Output the [X, Y] coordinate of the center of the cell containing the given text.  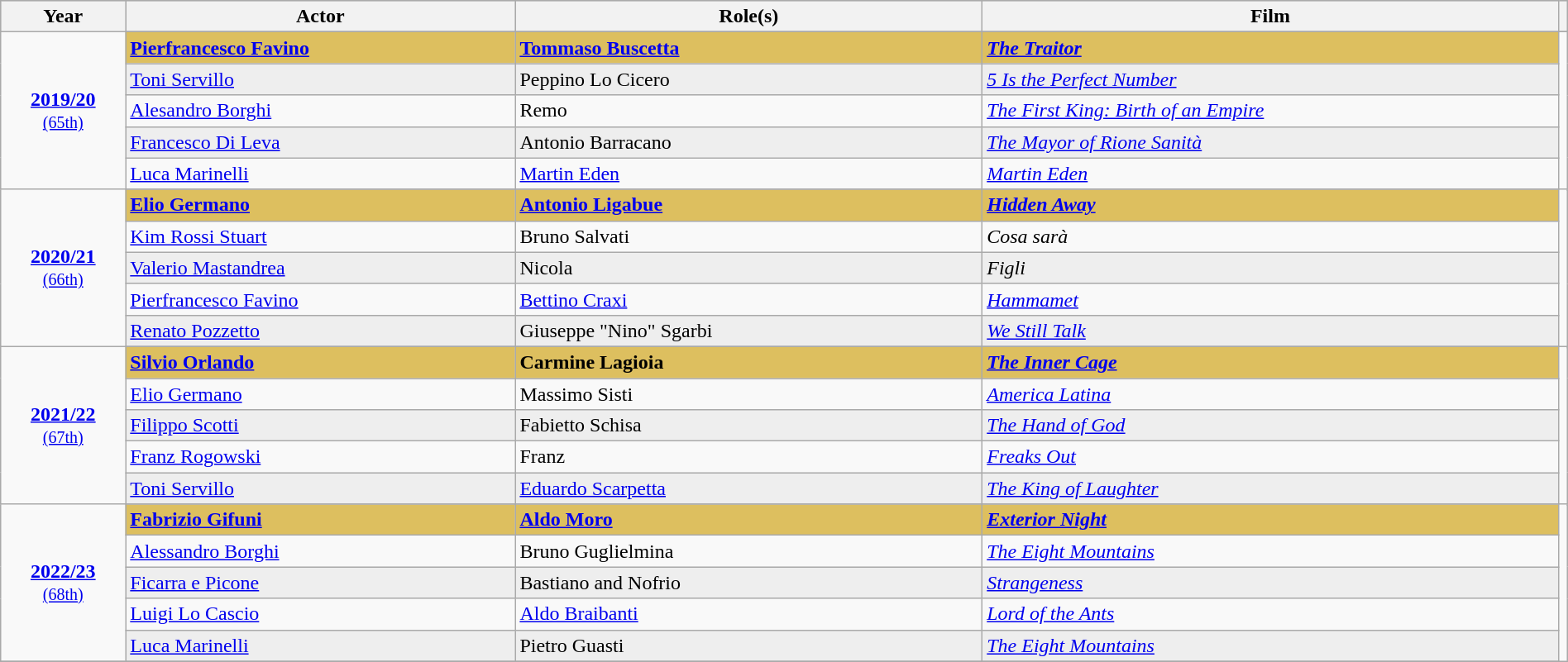
Carmine Lagioia [749, 362]
The Mayor of Rione Sanità [1270, 142]
Film [1270, 17]
Remo [749, 111]
The Inner Cage [1270, 362]
2020/21(66th) [63, 268]
Aldo Braibanti [749, 614]
Bastiano and Nofrio [749, 583]
Cosa sarà [1270, 236]
Strangeness [1270, 583]
Bruno Guglielmina [749, 551]
2022/23(68th) [63, 583]
Antonio Ligabue [749, 205]
Filippo Scotti [321, 426]
Fabrizio Gifuni [321, 520]
Lord of the Ants [1270, 614]
Luigi Lo Cascio [321, 614]
Freaks Out [1270, 457]
The Traitor [1270, 48]
Bettino Craxi [749, 299]
Franz Rogowski [321, 457]
We Still Talk [1270, 331]
2021/22(67th) [63, 425]
Actor [321, 17]
Franz [749, 457]
Year [63, 17]
5 Is the Perfect Number [1270, 79]
Massimo Sisti [749, 394]
Exterior Night [1270, 520]
Alesandro Borghi [321, 111]
Francesco Di Leva [321, 142]
Giuseppe "Nino" Sgarbi [749, 331]
Role(s) [749, 17]
Hidden Away [1270, 205]
Figli [1270, 268]
Nicola [749, 268]
America Latina [1270, 394]
The First King: Birth of an Empire [1270, 111]
Tommaso Buscetta [749, 48]
Silvio Orlando [321, 362]
Eduardo Scarpetta [749, 488]
Valerio Mastandrea [321, 268]
Renato Pozzetto [321, 331]
Alessandro Borghi [321, 551]
Pietro Guasti [749, 645]
2019/20(65th) [63, 111]
Fabietto Schisa [749, 426]
Peppino Lo Cicero [749, 79]
Kim Rossi Stuart [321, 236]
The Hand of God [1270, 426]
Antonio Barracano [749, 142]
The King of Laughter [1270, 488]
Bruno Salvati [749, 236]
Aldo Moro [749, 520]
Ficarra e Picone [321, 583]
Hammamet [1270, 299]
